Capture the cell that displays the provided text and extract its [x, y] central coordinate. 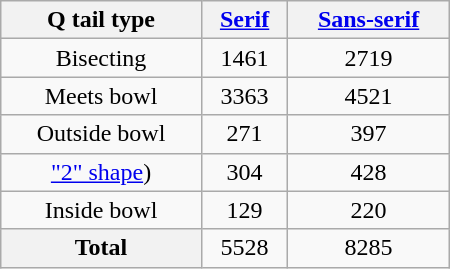
Meets bowl [102, 96]
Bisecting [102, 58]
Serif [244, 20]
304 [244, 172]
129 [244, 210]
3363 [244, 96]
1461 [244, 58]
397 [368, 134]
2719 [368, 58]
"2" shape) [102, 172]
Outside bowl [102, 134]
428 [368, 172]
271 [244, 134]
Inside bowl [102, 210]
Total [102, 248]
Q tail type [102, 20]
Sans-serif [368, 20]
4521 [368, 96]
8285 [368, 248]
5528 [244, 248]
220 [368, 210]
